Provide the [X, Y] coordinate of the cell's center where the given text is located.  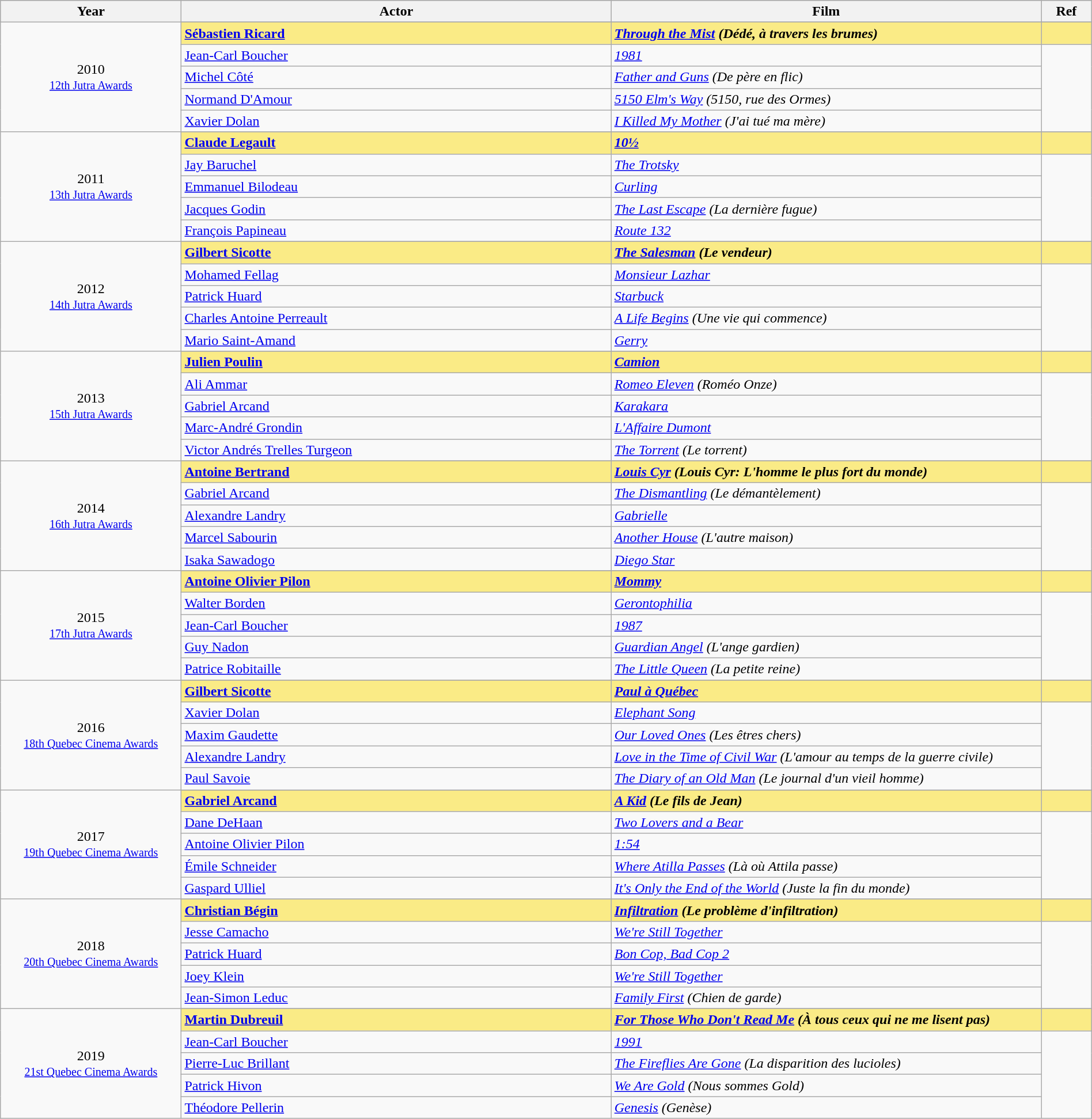
1987 [826, 625]
2010 12th Jutra Awards [91, 77]
Émile Schneider [396, 866]
Curling [826, 187]
The Salesman (Le vendeur) [826, 252]
Julien Poulin [396, 362]
The Little Queen (La petite reine) [826, 669]
Route 132 [826, 230]
Martin Dubreuil [396, 1020]
It's Only the End of the World (Juste la fin du monde) [826, 888]
Maxim Gaudette [396, 735]
Year [91, 12]
Emmanuel Bilodeau [396, 187]
The Fireflies Are Gone (La disparition des lucioles) [826, 1064]
Family First (Chien de garde) [826, 998]
Gerontophilia [826, 603]
Michel Côté [396, 77]
Jean-Simon Leduc [396, 998]
2013 15th Jutra Awards [91, 406]
Elephant Song [826, 713]
Marcel Sabourin [396, 537]
A Life Begins (Une vie qui commence) [826, 318]
Théodore Pellerin [396, 1107]
Mommy [826, 581]
Film [826, 12]
Sébastien Ricard [396, 33]
Mario Saint-Amand [396, 340]
Patrick Hivon [396, 1086]
Diego Star [826, 559]
Karakara [826, 406]
1:54 [826, 844]
Two Lovers and a Bear [826, 822]
Starbuck [826, 297]
Bon Cop, Bad Cop 2 [826, 954]
Ali Ammar [396, 384]
I Killed My Mother (J'ai tué ma mère) [826, 121]
Through the Mist (Dédé, à travers les brumes) [826, 33]
The Dismantling (Le démantèlement) [826, 494]
2014 16th Jutra Awards [91, 515]
Guy Nadon [396, 647]
Infiltration (Le problème d'infiltration) [826, 910]
Paul Savoie [396, 779]
2011 13th Jutra Awards [91, 187]
Dane DeHaan [396, 822]
Antoine Bertrand [396, 472]
Walter Borden [396, 603]
Gerry [826, 340]
2015 17th Jutra Awards [91, 625]
Victor Andrés Trelles Turgeon [396, 450]
Another House (L'autre maison) [826, 537]
The Trotsky [826, 165]
The Diary of an Old Man (Le journal d'un vieil homme) [826, 779]
1991 [826, 1042]
Love in the Time of Civil War (L'amour au temps de la guerre civile) [826, 757]
Charles Antoine Perreault [396, 318]
Paul à Québec [826, 691]
Jacques Godin [396, 208]
Where Atilla Passes (Là où Attila passe) [826, 866]
Camion [826, 362]
Marc-André Grondin [396, 428]
2012 14th Jutra Awards [91, 296]
We Are Gold (Nous sommes Gold) [826, 1086]
Patrice Robitaille [396, 669]
Joey Klein [396, 976]
2017 19th Quebec Cinema Awards [91, 844]
Mohamed Fellag [396, 275]
Claude Legault [396, 143]
Monsieur Lazhar [826, 275]
Jesse Camacho [396, 932]
2018 20th Quebec Cinema Awards [91, 954]
Father and Guns (De père en flic) [826, 77]
Normand D'Amour [396, 99]
2019 21st Quebec Cinema Awards [91, 1064]
A Kid (Le fils de Jean) [826, 801]
Christian Bégin [396, 910]
Louis Cyr (Louis Cyr: L'homme le plus fort du monde) [826, 472]
Gaspard Ulliel [396, 888]
Guardian Angel (L'ange gardien) [826, 647]
Isaka Sawadogo [396, 559]
The Torrent (Le torrent) [826, 450]
L'Affaire Dumont [826, 428]
5150 Elm's Way (5150, rue des Ormes) [826, 99]
Pierre-Luc Brillant [396, 1064]
Genesis (Genèse) [826, 1107]
Ref [1067, 12]
Romeo Eleven (Roméo Onze) [826, 384]
Jay Baruchel [396, 165]
For Those Who Don't Read Me (À tous ceux qui ne me lisent pas) [826, 1020]
Gabrielle [826, 515]
Actor [396, 12]
10½ [826, 143]
2016 18th Quebec Cinema Awards [91, 735]
1981 [826, 55]
Our Loved Ones (Les êtres chers) [826, 735]
The Last Escape (La dernière fugue) [826, 208]
François Papineau [396, 230]
